Output the [X, Y] coordinate of the center of the cell containing the given text.  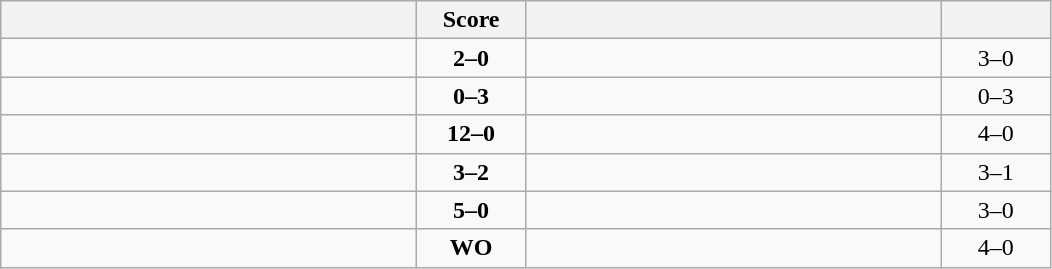
2–0 [472, 58]
5–0 [472, 210]
3–1 [996, 172]
12–0 [472, 134]
3–2 [472, 172]
WO [472, 248]
Score [472, 20]
